Return the [X, Y] coordinate for the center point of the cell that contains the specified text.  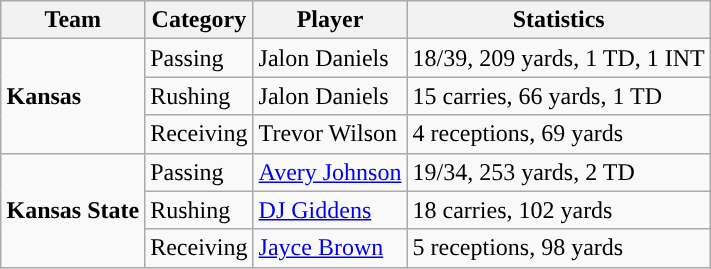
19/34, 253 yards, 2 TD [558, 172]
4 receptions, 69 yards [558, 134]
15 carries, 66 yards, 1 TD [558, 96]
Category [199, 20]
Team [73, 20]
Player [330, 20]
18 carries, 102 yards [558, 210]
DJ Giddens [330, 210]
Kansas State [73, 210]
18/39, 209 yards, 1 TD, 1 INT [558, 58]
Avery Johnson [330, 172]
Statistics [558, 20]
5 receptions, 98 yards [558, 248]
Trevor Wilson [330, 134]
Kansas [73, 96]
Jayce Brown [330, 248]
